Identify which cell holds the provided text, then report its (x, y) central coordinate. 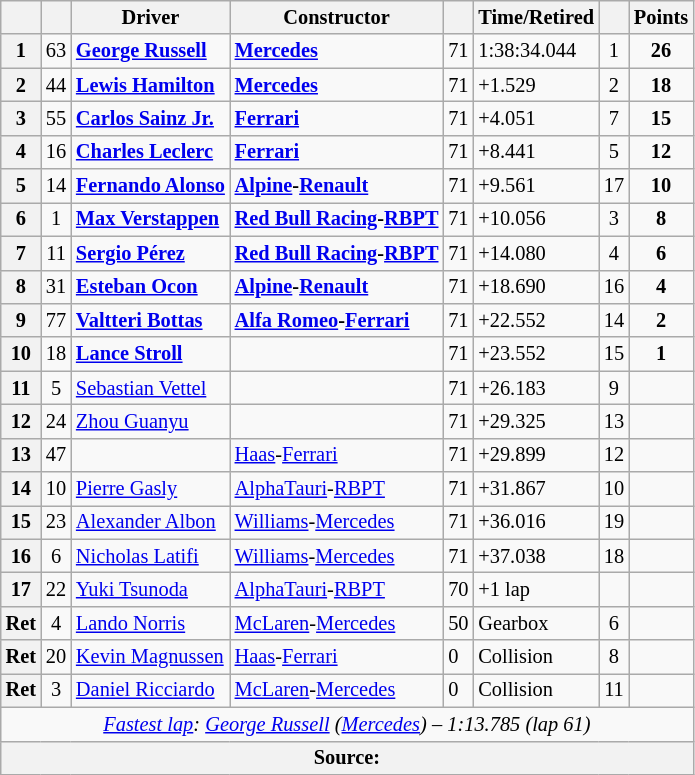
Time/Retired (536, 17)
26 (661, 51)
+26.183 (536, 388)
22 (56, 589)
70 (458, 589)
Max Verstappen (150, 219)
31 (56, 287)
Lando Norris (150, 623)
+8.441 (536, 152)
Nicholas Latifi (150, 556)
Charles Leclerc (150, 152)
+9.561 (536, 186)
Points (661, 17)
20 (56, 657)
Zhou Guanyu (150, 421)
+29.325 (536, 421)
+37.038 (536, 556)
Valtteri Bottas (150, 320)
+10.056 (536, 219)
Yuki Tsunoda (150, 589)
1:38:34.044 (536, 51)
77 (56, 320)
+29.899 (536, 455)
Fastest lap: George Russell (Mercedes) – 1:13.785 (lap 61) (347, 724)
Constructor (337, 17)
63 (56, 51)
23 (56, 522)
+36.016 (536, 522)
+1.529 (536, 85)
Daniel Ricciardo (150, 690)
+4.051 (536, 118)
Lance Stroll (150, 354)
+23.552 (536, 354)
55 (56, 118)
19 (614, 522)
Pierre Gasly (150, 489)
24 (56, 421)
+22.552 (536, 320)
Esteban Ocon (150, 287)
Alexander Albon (150, 522)
Fernando Alonso (150, 186)
Driver (150, 17)
44 (56, 85)
Carlos Sainz Jr. (150, 118)
George Russell (150, 51)
Kevin Magnussen (150, 657)
Sergio Pérez (150, 253)
47 (56, 455)
Gearbox (536, 623)
Lewis Hamilton (150, 85)
50 (458, 623)
+14.080 (536, 253)
+18.690 (536, 287)
Source: (347, 758)
Sebastian Vettel (150, 388)
Alfa Romeo-Ferrari (337, 320)
+31.867 (536, 489)
+1 lap (536, 589)
